For the text-containing cell, return its midpoint in [X, Y] coordinate format. 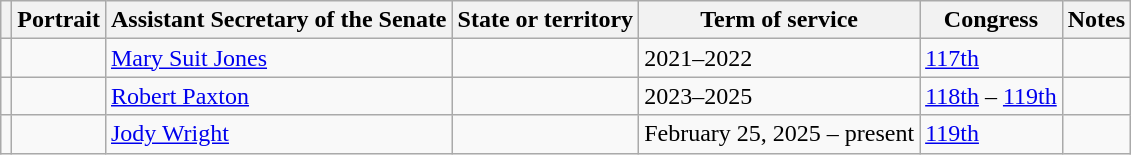
February 25, 2025 – present [780, 134]
Assistant Secretary of the Senate [278, 20]
2021–2022 [780, 58]
2023–2025 [780, 96]
Term of service [780, 20]
117th [992, 58]
Mary Suit Jones [278, 58]
Jody Wright [278, 134]
118th – 119th [992, 96]
Robert Paxton [278, 96]
119th [992, 134]
Notes [1096, 20]
Portrait [59, 20]
Congress [992, 20]
State or territory [546, 20]
